Locate the cell with the specified text and output its [x, y] center coordinate. 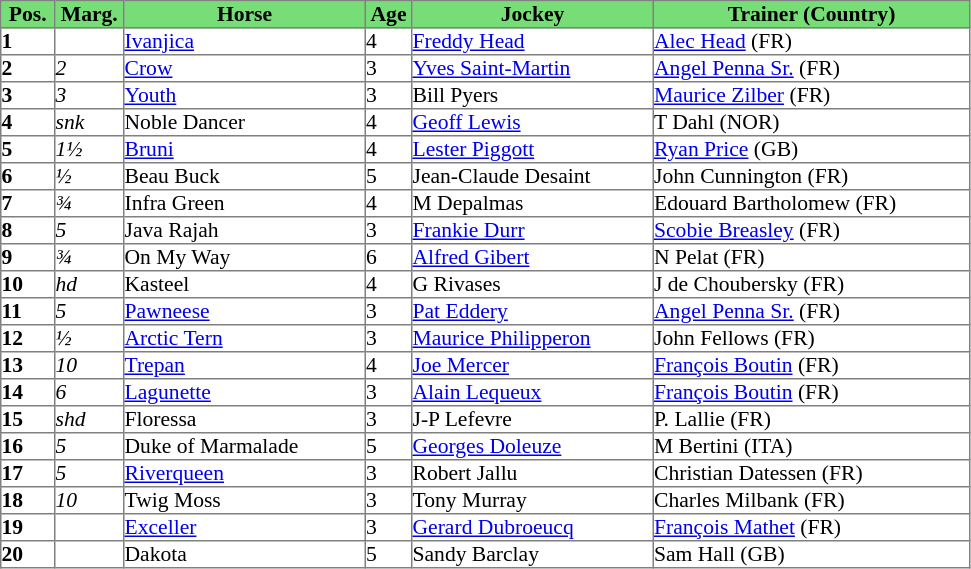
M Bertini (ITA) [811, 446]
On My Way [245, 258]
12 [28, 338]
John Fellows (FR) [811, 338]
Maurice Zilber (FR) [811, 96]
Frankie Durr [533, 230]
11 [28, 312]
Bruni [245, 150]
Trainer (Country) [811, 14]
18 [28, 500]
13 [28, 366]
20 [28, 554]
15 [28, 420]
Dakota [245, 554]
John Cunnington (FR) [811, 176]
François Mathet (FR) [811, 528]
Lagunette [245, 392]
9 [28, 258]
1 [28, 42]
Floressa [245, 420]
Lester Piggott [533, 150]
J de Choubersky (FR) [811, 284]
Trepan [245, 366]
snk [90, 122]
Infra Green [245, 204]
Bill Pyers [533, 96]
Edouard Bartholomew (FR) [811, 204]
Pat Eddery [533, 312]
Ivanjica [245, 42]
Jockey [533, 14]
Marg. [90, 14]
Twig Moss [245, 500]
Alec Head (FR) [811, 42]
Maurice Philipperon [533, 338]
7 [28, 204]
Alfred Gibert [533, 258]
Arctic Tern [245, 338]
G Rivases [533, 284]
1½ [90, 150]
8 [28, 230]
Charles Milbank (FR) [811, 500]
Yves Saint-Martin [533, 68]
Pos. [28, 14]
Kasteel [245, 284]
Gerard Dubroeucq [533, 528]
Tony Murray [533, 500]
Scobie Breasley (FR) [811, 230]
hd [90, 284]
Horse [245, 14]
Exceller [245, 528]
14 [28, 392]
Geoff Lewis [533, 122]
Duke of Marmalade [245, 446]
Sandy Barclay [533, 554]
Riverqueen [245, 474]
Sam Hall (GB) [811, 554]
P. Lallie (FR) [811, 420]
Crow [245, 68]
Noble Dancer [245, 122]
16 [28, 446]
Pawneese [245, 312]
Christian Datessen (FR) [811, 474]
Youth [245, 96]
Ryan Price (GB) [811, 150]
Age [388, 14]
Jean-Claude Desaint [533, 176]
J-P Lefevre [533, 420]
Joe Mercer [533, 366]
Freddy Head [533, 42]
Alain Lequeux [533, 392]
N Pelat (FR) [811, 258]
17 [28, 474]
shd [90, 420]
19 [28, 528]
Beau Buck [245, 176]
Java Rajah [245, 230]
M Depalmas [533, 204]
Robert Jallu [533, 474]
T Dahl (NOR) [811, 122]
Georges Doleuze [533, 446]
